Detect which cell encompasses the target text, then output its (x, y) center coordinate. 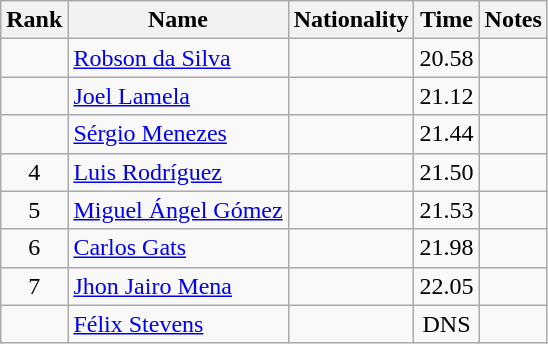
21.53 (446, 210)
Robson da Silva (178, 58)
Nationality (351, 20)
Time (446, 20)
Joel Lamela (178, 96)
Miguel Ángel Gómez (178, 210)
5 (34, 210)
21.44 (446, 134)
Rank (34, 20)
7 (34, 286)
Sérgio Menezes (178, 134)
21.50 (446, 172)
4 (34, 172)
Jhon Jairo Mena (178, 286)
6 (34, 248)
DNS (446, 324)
21.12 (446, 96)
22.05 (446, 286)
Carlos Gats (178, 248)
20.58 (446, 58)
Luis Rodríguez (178, 172)
Name (178, 20)
Notes (513, 20)
21.98 (446, 248)
Félix Stevens (178, 324)
